Output the (x, y) coordinate of the center of the cell containing the given text.  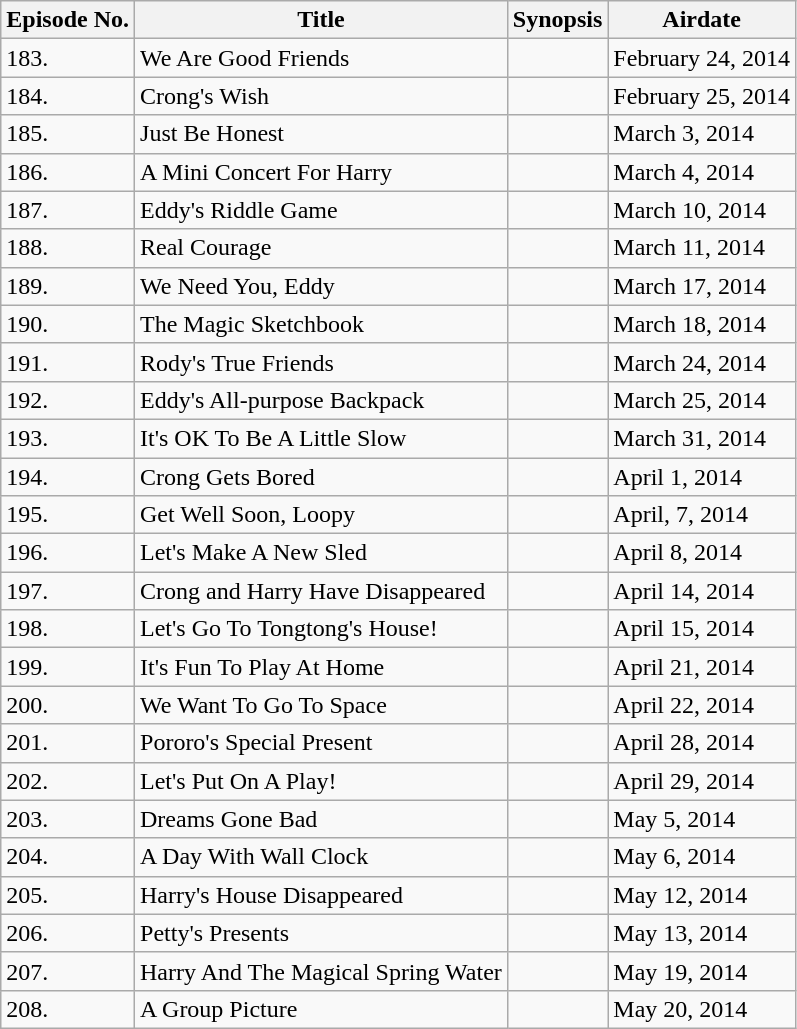
Crong's Wish (322, 96)
203. (68, 819)
Synopsis (557, 20)
March 24, 2014 (702, 362)
201. (68, 743)
March 31, 2014 (702, 438)
Let's Put On A Play! (322, 781)
204. (68, 857)
March 4, 2014 (702, 172)
Get Well Soon, Loopy (322, 515)
April 22, 2014 (702, 705)
194. (68, 477)
Episode No. (68, 20)
April 28, 2014 (702, 743)
Just Be Honest (322, 134)
March 11, 2014 (702, 248)
Dreams Gone Bad (322, 819)
196. (68, 553)
March 10, 2014 (702, 210)
It's OK To Be A Little Slow (322, 438)
Title (322, 20)
184. (68, 96)
Let's Go To Tongtong's House! (322, 629)
191. (68, 362)
Airdate (702, 20)
We Need You, Eddy (322, 286)
March 17, 2014 (702, 286)
202. (68, 781)
It's Fun To Play At Home (322, 667)
197. (68, 591)
May 20, 2014 (702, 1009)
Crong and Harry Have Disappeared (322, 591)
193. (68, 438)
We Are Good Friends (322, 58)
Harry And The Magical Spring Water (322, 971)
207. (68, 971)
186. (68, 172)
199. (68, 667)
183. (68, 58)
205. (68, 895)
March 3, 2014 (702, 134)
April 21, 2014 (702, 667)
195. (68, 515)
187. (68, 210)
190. (68, 324)
May 5, 2014 (702, 819)
February 25, 2014 (702, 96)
We Want To Go To Space (322, 705)
April 8, 2014 (702, 553)
Crong Gets Bored (322, 477)
A Group Picture (322, 1009)
185. (68, 134)
May 19, 2014 (702, 971)
April 1, 2014 (702, 477)
March 25, 2014 (702, 400)
March 18, 2014 (702, 324)
206. (68, 933)
May 6, 2014 (702, 857)
198. (68, 629)
200. (68, 705)
Harry's House Disappeared (322, 895)
Real Courage (322, 248)
April 29, 2014 (702, 781)
April 14, 2014 (702, 591)
189. (68, 286)
188. (68, 248)
Let's Make A New Sled (322, 553)
208. (68, 1009)
April, 7, 2014 (702, 515)
February 24, 2014 (702, 58)
A Day With Wall Clock (322, 857)
The Magic Sketchbook (322, 324)
May 12, 2014 (702, 895)
A Mini Concert For Harry (322, 172)
Eddy's All-purpose Backpack (322, 400)
May 13, 2014 (702, 933)
192. (68, 400)
Pororo's Special Present (322, 743)
Eddy's Riddle Game (322, 210)
April 15, 2014 (702, 629)
Rody's True Friends (322, 362)
Petty's Presents (322, 933)
